Capture the cell that displays the provided text and extract its [x, y] central coordinate. 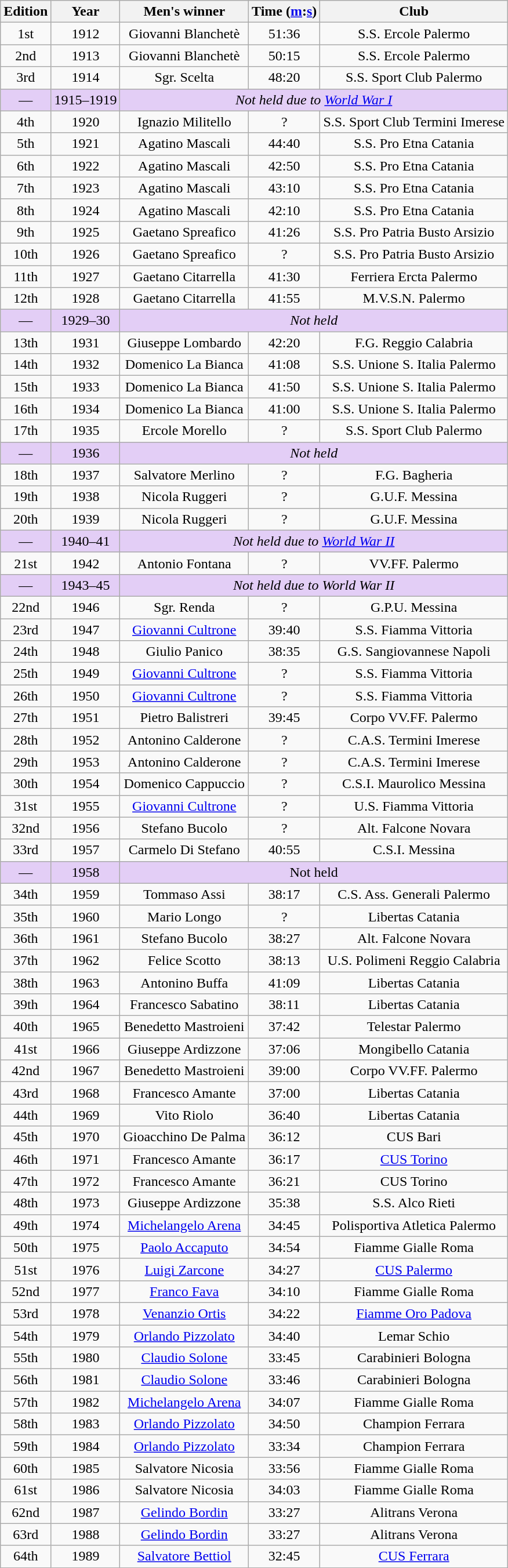
20th [26, 519]
1925 [86, 232]
U.S. Polimeni Reggio Calabria [414, 960]
25th [26, 674]
Sgr. Renda [184, 607]
1956 [86, 828]
1923 [86, 188]
1913 [86, 56]
1953 [86, 762]
43:10 [284, 188]
1972 [86, 1181]
38:11 [284, 1005]
42:20 [284, 343]
41:08 [284, 365]
1974 [86, 1225]
61st [26, 1490]
1912 [86, 34]
C.S.I. Messina [414, 850]
41:30 [284, 277]
Ercole Morello [184, 431]
1927 [86, 277]
1961 [86, 938]
1957 [86, 850]
1989 [86, 1556]
11th [26, 277]
1966 [86, 1049]
1984 [86, 1446]
1962 [86, 960]
49th [26, 1225]
CUS Palermo [414, 1269]
Club [414, 12]
46th [26, 1159]
1939 [86, 519]
1935 [86, 431]
12th [26, 299]
1932 [86, 365]
23rd [26, 629]
Edition [26, 12]
Mongibello Catania [414, 1049]
38:35 [284, 652]
1975 [86, 1247]
1938 [86, 497]
51st [26, 1269]
1968 [86, 1093]
1931 [86, 343]
1970 [86, 1137]
37:06 [284, 1049]
35:38 [284, 1203]
36:12 [284, 1137]
41:26 [284, 232]
1948 [86, 652]
1943–45 [86, 585]
1937 [86, 475]
36:40 [284, 1115]
F.G. Reggio Calabria [414, 343]
41:55 [284, 299]
G.P.U. Messina [414, 607]
Telestar Palermo [414, 1027]
7th [26, 188]
Luigi Zarcone [184, 1269]
CUS Ferrara [414, 1556]
27th [26, 718]
10th [26, 254]
60th [26, 1468]
34:07 [284, 1402]
1976 [86, 1269]
1949 [86, 674]
40th [26, 1027]
1952 [86, 740]
34:27 [284, 1269]
34:22 [284, 1313]
45th [26, 1137]
1985 [86, 1468]
37th [26, 960]
Paolo Accaputo [184, 1247]
1951 [86, 718]
62nd [26, 1512]
3rd [26, 78]
Giuseppe Lombardo [184, 343]
57th [26, 1402]
1942 [86, 563]
42:50 [284, 166]
6th [26, 166]
Felice Scotto [184, 960]
1936 [86, 453]
1950 [86, 696]
36:17 [284, 1159]
41st [26, 1049]
1965 [86, 1027]
Year [86, 12]
32nd [26, 828]
17th [26, 431]
2nd [26, 56]
34:54 [284, 1247]
44:40 [284, 144]
1979 [86, 1335]
63rd [26, 1534]
Sgr. Scelta [184, 78]
50:15 [284, 56]
24th [26, 652]
1954 [86, 784]
Ferriera Ercta Palermo [414, 277]
Lemar Schio [414, 1335]
15th [26, 387]
Salvatore Bettiol [184, 1556]
VV.FF. Palermo [414, 563]
1960 [86, 916]
58th [26, 1424]
34:40 [284, 1335]
39th [26, 1005]
32:45 [284, 1556]
1988 [86, 1534]
41:09 [284, 983]
36:21 [284, 1181]
39:45 [284, 718]
34th [26, 894]
55th [26, 1358]
Francesco Sabatino [184, 1005]
Domenico Cappuccio [184, 784]
G.S. Sangiovannese Napoli [414, 652]
41:50 [284, 387]
1963 [86, 983]
C.S.I. Maurolico Messina [414, 784]
1929–30 [86, 321]
1934 [86, 409]
14th [26, 365]
1987 [86, 1512]
34:50 [284, 1424]
1946 [86, 607]
18th [26, 475]
Gioacchino De Palma [184, 1137]
S.S. Sport Club Termini Imerese [414, 122]
Pietro Balistreri [184, 718]
33:56 [284, 1468]
Fiamme Oro Padova [414, 1313]
Mario Longo [184, 916]
37:00 [284, 1093]
44th [26, 1115]
33:34 [284, 1446]
1958 [86, 872]
54th [26, 1335]
39:40 [284, 629]
1955 [86, 806]
1977 [86, 1291]
34:10 [284, 1291]
Antonio Fontana [184, 563]
1969 [86, 1115]
21st [26, 563]
59th [26, 1446]
47th [26, 1181]
29th [26, 762]
43rd [26, 1093]
52nd [26, 1291]
31st [26, 806]
F.G. Bagheria [414, 475]
19th [26, 497]
30th [26, 784]
Antonino Buffa [184, 983]
M.V.S.N. Palermo [414, 299]
42nd [26, 1071]
8th [26, 210]
33:45 [284, 1358]
Time (m:s) [284, 12]
1914 [86, 78]
13th [26, 343]
1921 [86, 144]
Salvatore Merlino [184, 475]
Not held due to World War I [314, 100]
4th [26, 122]
22nd [26, 607]
Polisportiva Atletica Palermo [414, 1225]
Men's winner [184, 12]
51:36 [284, 34]
34:45 [284, 1225]
Franco Fava [184, 1291]
33rd [26, 850]
1967 [86, 1071]
1920 [86, 122]
64th [26, 1556]
38:17 [284, 894]
Venanzio Ortis [184, 1313]
1980 [86, 1358]
1940–41 [86, 541]
1st [26, 34]
1924 [86, 210]
53rd [26, 1313]
1922 [86, 166]
1986 [86, 1490]
48:20 [284, 78]
38th [26, 983]
33:46 [284, 1380]
1947 [86, 629]
Tommaso Assi [184, 894]
56th [26, 1380]
1978 [86, 1313]
Giulio Panico [184, 652]
28th [26, 740]
1973 [86, 1203]
41:00 [284, 409]
16th [26, 409]
50th [26, 1247]
C.S. Ass. Generali Palermo [414, 894]
S.S. Alco Rieti [414, 1203]
1915–1919 [86, 100]
42:10 [284, 210]
1933 [86, 387]
26th [26, 696]
1971 [86, 1159]
1928 [86, 299]
5th [26, 144]
38:27 [284, 938]
Carmelo Di Stefano [184, 850]
48th [26, 1203]
39:00 [284, 1071]
9th [26, 232]
38:13 [284, 960]
34:03 [284, 1490]
1926 [86, 254]
Ignazio Militello [184, 122]
37:42 [284, 1027]
CUS Bari [414, 1137]
40:55 [284, 850]
Vito Riolo [184, 1115]
1983 [86, 1424]
1959 [86, 894]
36th [26, 938]
35th [26, 916]
1982 [86, 1402]
1964 [86, 1005]
U.S. Fiamma Vittoria [414, 806]
1981 [86, 1380]
